Return the [X, Y] coordinate for the center point of the cell that contains the specified text.  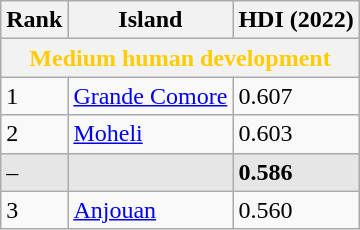
– [34, 172]
0.607 [296, 96]
Island [150, 20]
0.586 [296, 172]
Medium human development [180, 58]
2 [34, 134]
1 [34, 96]
3 [34, 210]
Grande Comore [150, 96]
HDI (2022) [296, 20]
Anjouan [150, 210]
0.560 [296, 210]
Rank [34, 20]
0.603 [296, 134]
Moheli [150, 134]
